Return [x, y] of the center of cell containing provided text 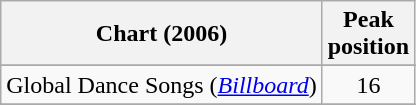
Global Dance Songs (Billboard) [162, 85]
16 [368, 85]
Chart (2006) [162, 34]
Peakposition [368, 34]
